Output the [X, Y] coordinate of the center of the cell containing the given text.  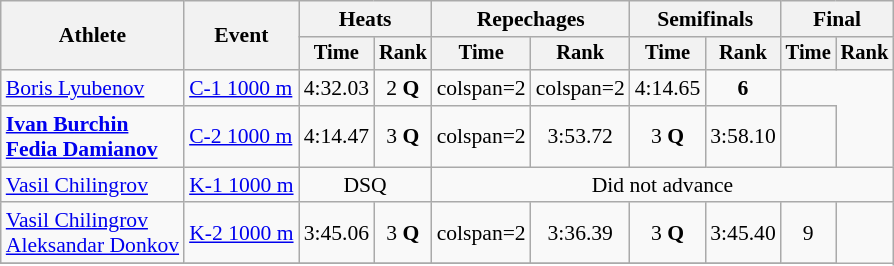
3:58.10 [742, 136]
3:45.40 [742, 234]
4:32.03 [336, 88]
6 [742, 88]
4:14.65 [668, 88]
C-2 1000 m [241, 136]
Repechages [531, 19]
Ivan BurchinFedia Damianov [92, 136]
3:45.06 [336, 234]
Vasil Chilingrov Aleksandar Donkov [92, 234]
9 [808, 234]
3:36.39 [580, 234]
DSQ [366, 185]
C-1 1000 m [241, 88]
Heats [366, 19]
3:53.72 [580, 136]
Boris Lyubenov [92, 88]
Did not advance [663, 185]
Semifinals [706, 19]
Vasil Chilingrov [92, 185]
Event [241, 36]
4:14.47 [336, 136]
Final [837, 19]
K-1 1000 m [241, 185]
2 Q [403, 88]
Athlete [92, 36]
K-2 1000 m [241, 234]
